Provide the [X, Y] coordinate of the cell's center where the given text is located.  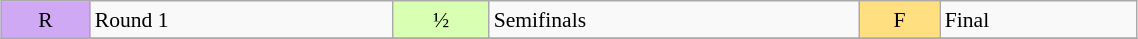
Semifinals [674, 20]
R [46, 20]
Round 1 [242, 20]
½ [440, 20]
F [900, 20]
Final [1038, 20]
